Identify which cell holds the provided text, then report its (x, y) central coordinate. 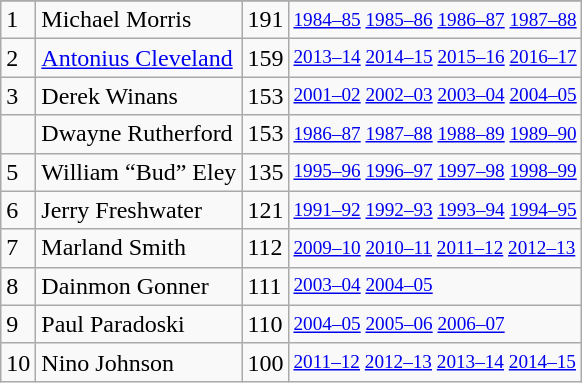
Michael Morris (139, 20)
121 (266, 210)
6 (18, 210)
William “Bud” Eley (139, 172)
191 (266, 20)
1991–92 1992–93 1993–94 1994–95 (435, 210)
2009–10 2010–11 2011–12 2012–13 (435, 248)
135 (266, 172)
2 (18, 58)
2013–14 2014–15 2015–16 2016–17 (435, 58)
Antonius Cleveland (139, 58)
Paul Paradoski (139, 324)
2011–12 2012–13 2013–14 2014–15 (435, 362)
10 (18, 362)
Derek Winans (139, 96)
2001–02 2002–03 2003–04 2004–05 (435, 96)
100 (266, 362)
159 (266, 58)
Jerry Freshwater (139, 210)
1995–96 1996–97 1997–98 1998–99 (435, 172)
2004–05 2005–06 2006–07 (435, 324)
5 (18, 172)
9 (18, 324)
7 (18, 248)
Dainmon Gonner (139, 286)
1986–87 1987–88 1988–89 1989–90 (435, 134)
8 (18, 286)
Dwayne Rutherford (139, 134)
2003–04 2004–05 (435, 286)
110 (266, 324)
Nino Johnson (139, 362)
Marland Smith (139, 248)
112 (266, 248)
111 (266, 286)
1984–85 1985–86 1986–87 1987–88 (435, 20)
1 (18, 20)
3 (18, 96)
